Return (X, Y) of the center of cell containing provided text 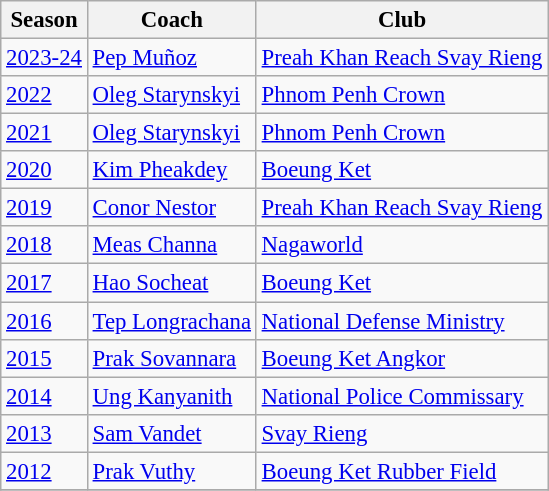
Season (44, 20)
2012 (44, 471)
Prak Vuthy (172, 471)
Ung Kanyanith (172, 396)
Meas Channa (172, 245)
2013 (44, 433)
Pep Muñoz (172, 58)
Tep Longrachana (172, 321)
Nagaworld (402, 245)
2023-24 (44, 58)
Boeung Ket Rubber Field (402, 471)
2016 (44, 321)
2021 (44, 133)
Kim Pheakdey (172, 170)
2018 (44, 245)
Hao Socheat (172, 283)
2019 (44, 208)
Svay Rieng (402, 433)
Conor Nestor (172, 208)
Sam Vandet (172, 433)
National Defense Ministry (402, 321)
2015 (44, 358)
2020 (44, 170)
2022 (44, 95)
Coach (172, 20)
2017 (44, 283)
Boeung Ket Angkor (402, 358)
2014 (44, 396)
Prak Sovannara (172, 358)
Club (402, 20)
National Police Commissary (402, 396)
